Output the [X, Y] coordinate of the center of the cell containing the given text.  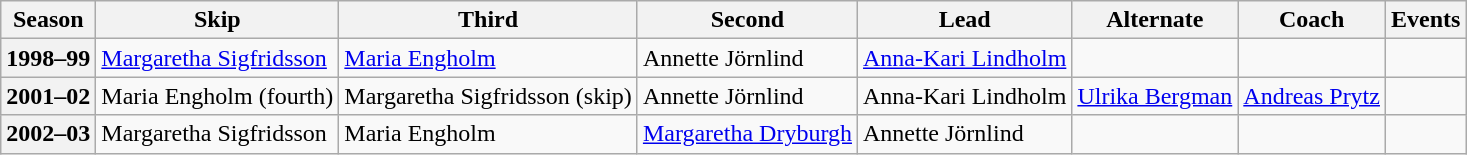
Ulrika Bergman [1155, 96]
Events [1425, 20]
Maria Engholm (fourth) [218, 96]
Alternate [1155, 20]
Third [488, 20]
Skip [218, 20]
1998–99 [48, 58]
Second [747, 20]
Season [48, 20]
2001–02 [48, 96]
Andreas Prytz [1312, 96]
2002–03 [48, 134]
Margaretha Sigfridsson (skip) [488, 96]
Margaretha Dryburgh [747, 134]
Coach [1312, 20]
Lead [965, 20]
